Output the (X, Y) coordinate of the center of the cell containing the given text.  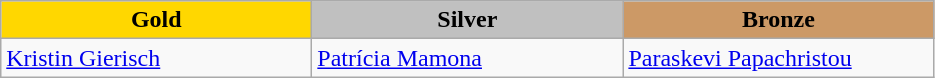
Gold (156, 20)
Silver (468, 20)
Patrícia Mamona (468, 58)
Bronze (778, 20)
Paraskevi Papachristou (778, 58)
Kristin Gierisch (156, 58)
